Return (X, Y) of the center of cell containing provided text 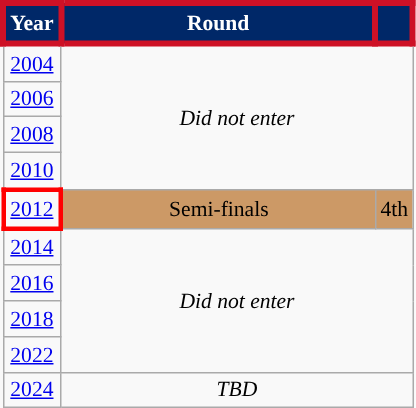
2016 (32, 284)
2024 (32, 390)
4th (394, 210)
2014 (32, 246)
2006 (32, 99)
2010 (32, 172)
2018 (32, 319)
Year (32, 23)
2004 (32, 63)
2012 (32, 210)
Semi-finals (218, 210)
2022 (32, 355)
Round (218, 23)
2008 (32, 135)
TBD (237, 390)
